Scan for the cell matching the given text and deliver its (x, y) coordinate at center. 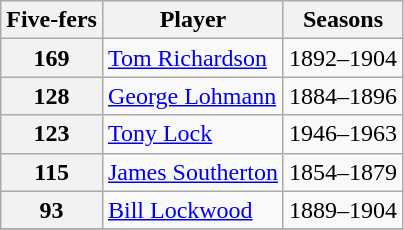
1946–1963 (342, 134)
123 (52, 134)
128 (52, 96)
Seasons (342, 20)
93 (52, 210)
115 (52, 172)
James Southerton (192, 172)
George Lohmann (192, 96)
1854–1879 (342, 172)
Bill Lockwood (192, 210)
Five-fers (52, 20)
Tom Richardson (192, 58)
1884–1896 (342, 96)
Tony Lock (192, 134)
169 (52, 58)
Player (192, 20)
1889–1904 (342, 210)
1892–1904 (342, 58)
